Detect which cell encompasses the target text, then output its (x, y) center coordinate. 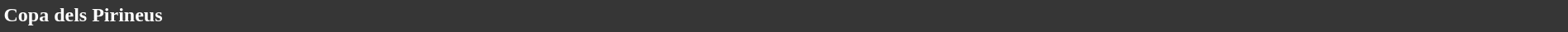
Copa dels Pirineus (784, 15)
